Search for the cell housing the specified text and yield its (X, Y) center coordinate. 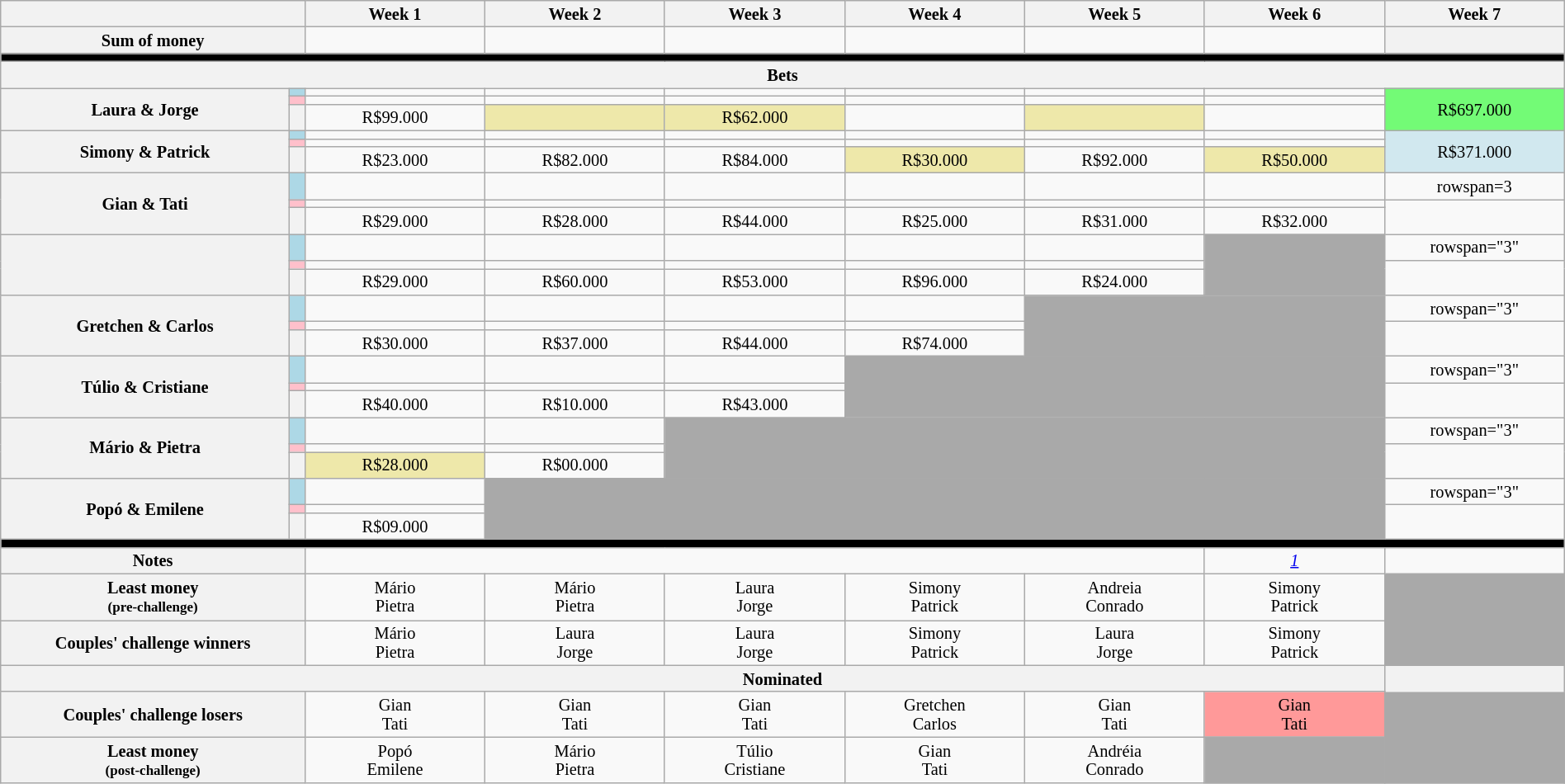
Least money(post-challenge) (154, 760)
Popó & Emilene (145, 508)
Couples' challenge losers (154, 715)
R$82.000 (575, 159)
Mário & Pietra (145, 447)
Gian & Tati (145, 203)
R$10.000 (575, 404)
AndréiaConrado (1114, 760)
R$31.000 (1114, 220)
R$62.000 (754, 117)
R$53.000 (754, 281)
Gretchen & Carlos (145, 325)
rowspan=3 (1474, 186)
R$23.000 (395, 159)
R$92.000 (1114, 159)
R$00.000 (575, 465)
PopóEmilene (395, 760)
R$60.000 (575, 281)
Week 5 (1114, 13)
R$09.000 (395, 526)
Week 3 (754, 13)
Least money(pre-challenge) (154, 597)
Week 2 (575, 13)
Week 7 (1474, 13)
R$99.000 (395, 117)
R$50.000 (1294, 159)
Notes (154, 560)
R$371.000 (1474, 152)
TúlioCristiane (754, 760)
Couples' challenge winners (154, 642)
1 (1294, 560)
Túlio & Cristiane (145, 386)
R$24.000 (1114, 281)
R$74.000 (934, 342)
R$32.000 (1294, 220)
Week 4 (934, 13)
R$697.000 (1474, 109)
R$96.000 (934, 281)
Nominated (782, 678)
R$84.000 (754, 159)
Simony & Patrick (145, 152)
Week 1 (395, 13)
R$25.000 (934, 220)
Laura & Jorge (145, 109)
AndreiaConrado (1114, 597)
GretchenCarlos (934, 715)
R$37.000 (575, 342)
R$43.000 (754, 404)
Bets (782, 74)
R$40.000 (395, 404)
Sum of money (154, 40)
Week 6 (1294, 13)
